Identify which cell holds the provided text, then report its [X, Y] central coordinate. 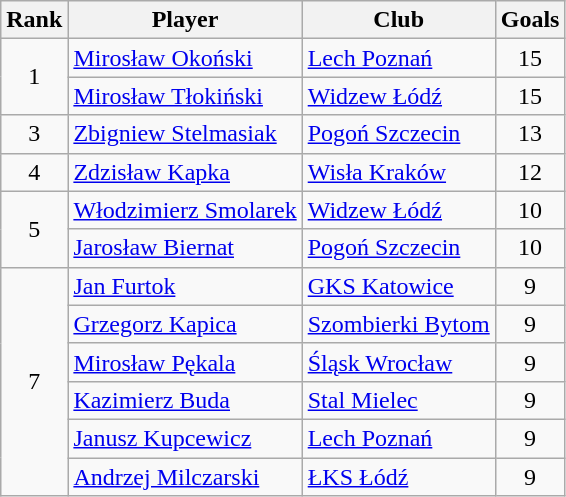
Janusz Kupcewicz [185, 438]
Szombierki Bytom [398, 324]
Rank [34, 20]
Kazimierz Buda [185, 400]
Player [185, 20]
Goals [530, 20]
12 [530, 172]
Mirosław Okoński [185, 58]
Zdzisław Kapka [185, 172]
4 [34, 172]
ŁKS Łódź [398, 477]
GKS Katowice [398, 286]
7 [34, 381]
5 [34, 229]
Śląsk Wrocław [398, 362]
13 [530, 134]
Mirosław Pękala [185, 362]
3 [34, 134]
Club [398, 20]
1 [34, 77]
Wisła Kraków [398, 172]
Jan Furtok [185, 286]
Jarosław Biernat [185, 248]
Grzegorz Kapica [185, 324]
Włodzimierz Smolarek [185, 210]
Mirosław Tłokiński [185, 96]
Andrzej Milczarski [185, 477]
Stal Mielec [398, 400]
Zbigniew Stelmasiak [185, 134]
